Return (X, Y) of the center of cell containing provided text 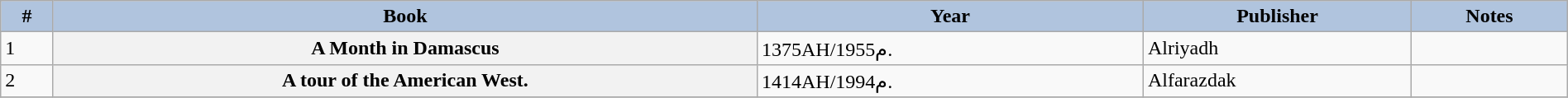
A tour of the American West. (405, 81)
Book (405, 16)
A Month in Damascus (405, 49)
# (27, 16)
2 (27, 81)
1414AH/1994م. (949, 81)
Publisher (1277, 16)
Alriyadh (1277, 49)
Notes (1490, 16)
1 (27, 49)
Alfarazdak (1277, 81)
Year (949, 16)
1375AH/1955م. (949, 49)
